Extract the (x, y) coordinate from the center of the cell holding the provided text.  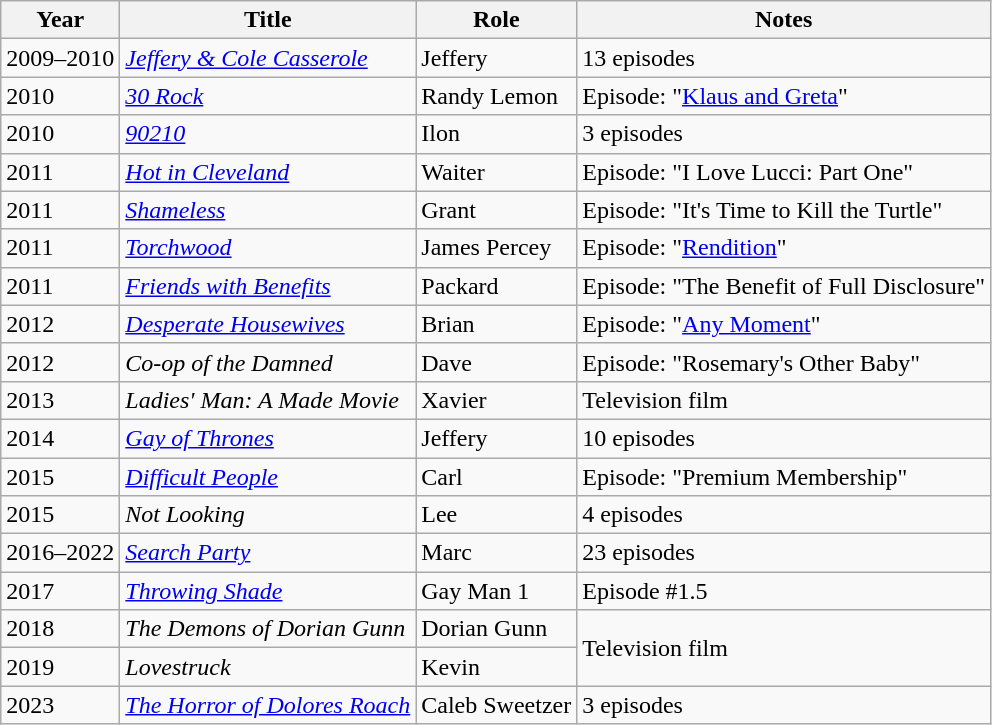
90210 (268, 134)
Gay of Thrones (268, 438)
James Percey (496, 248)
Torchwood (268, 248)
Not Looking (268, 515)
Episode: "Rendition" (784, 248)
13 episodes (784, 58)
2014 (60, 438)
Ilon (496, 134)
Randy Lemon (496, 96)
Dorian Gunn (496, 629)
30 Rock (268, 96)
Year (60, 20)
23 episodes (784, 553)
2009–2010 (60, 58)
Desperate Housewives (268, 324)
Gay Man 1 (496, 591)
Carl (496, 477)
Title (268, 20)
Packard (496, 286)
Grant (496, 210)
Episode: "Premium Membership" (784, 477)
Episode: "The Benefit of Full Disclosure" (784, 286)
Search Party (268, 553)
10 episodes (784, 438)
Episode: "I Love Lucci: Part One" (784, 172)
Difficult People (268, 477)
Episode: "Klaus and Greta" (784, 96)
2023 (60, 705)
Caleb Sweetzer (496, 705)
Xavier (496, 400)
Dave (496, 362)
2017 (60, 591)
Waiter (496, 172)
Marc (496, 553)
2016–2022 (60, 553)
Ladies' Man: A Made Movie (268, 400)
Notes (784, 20)
Episode: "Rosemary's Other Baby" (784, 362)
Episode #1.5 (784, 591)
Hot in Cleveland (268, 172)
Throwing Shade (268, 591)
Friends with Benefits (268, 286)
2013 (60, 400)
Episode: "Any Moment" (784, 324)
Episode: "It's Time to Kill the Turtle" (784, 210)
Lovestruck (268, 667)
Brian (496, 324)
The Horror of Dolores Roach (268, 705)
Co-op of the Damned (268, 362)
Jeffery & Cole Casserole (268, 58)
2018 (60, 629)
The Demons of Dorian Gunn (268, 629)
2019 (60, 667)
Role (496, 20)
Lee (496, 515)
Shameless (268, 210)
Kevin (496, 667)
4 episodes (784, 515)
